Output the (X, Y) coordinate of the center of the cell containing the given text.  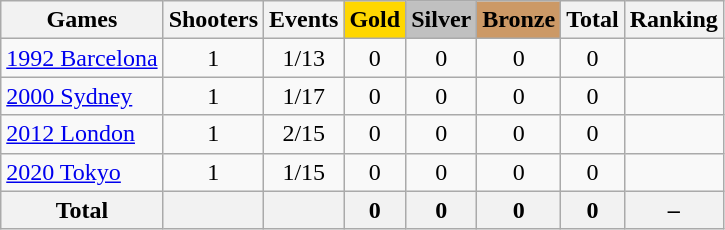
Shooters (213, 20)
Silver (442, 20)
Ranking (674, 20)
1992 Barcelona (82, 58)
Gold (375, 20)
Bronze (519, 20)
1/15 (304, 172)
– (674, 210)
2/15 (304, 134)
1/17 (304, 96)
2012 London (82, 134)
Games (82, 20)
2000 Sydney (82, 96)
Events (304, 20)
1/13 (304, 58)
2020 Tokyo (82, 172)
